From the cell containing the given text, extract its center point as (x, y) coordinate. 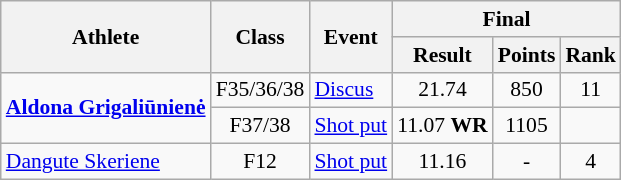
Final (506, 19)
F37/38 (260, 126)
Class (260, 36)
Aldona Grigaliūnienė (106, 108)
Dangute Skeriene (106, 162)
11 (590, 90)
850 (527, 90)
1105 (527, 126)
Points (527, 55)
4 (590, 162)
- (527, 162)
11.16 (442, 162)
Athlete (106, 36)
11.07 WR (442, 126)
Result (442, 55)
21.74 (442, 90)
Discus (350, 90)
Rank (590, 55)
F35/36/38 (260, 90)
Event (350, 36)
F12 (260, 162)
